Capture the cell that displays the provided text and extract its [x, y] central coordinate. 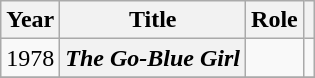
Year [30, 20]
Role [275, 20]
1978 [30, 58]
The Go-Blue Girl [153, 58]
Title [153, 20]
